Capture the cell that displays the provided text and extract its (X, Y) central coordinate. 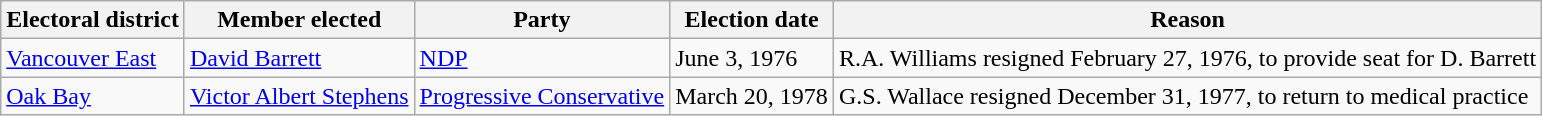
Oak Bay (93, 96)
June 3, 1976 (752, 58)
Party (542, 20)
David Barrett (299, 58)
Election date (752, 20)
Progressive Conservative (542, 96)
R.A. Williams resigned February 27, 1976, to provide seat for D. Barrett (1187, 58)
March 20, 1978 (752, 96)
Reason (1187, 20)
G.S. Wallace resigned December 31, 1977, to return to medical practice (1187, 96)
Member elected (299, 20)
Victor Albert Stephens (299, 96)
Electoral district (93, 20)
NDP (542, 58)
Vancouver East (93, 58)
